Search for the cell housing the specified text and yield its [X, Y] center coordinate. 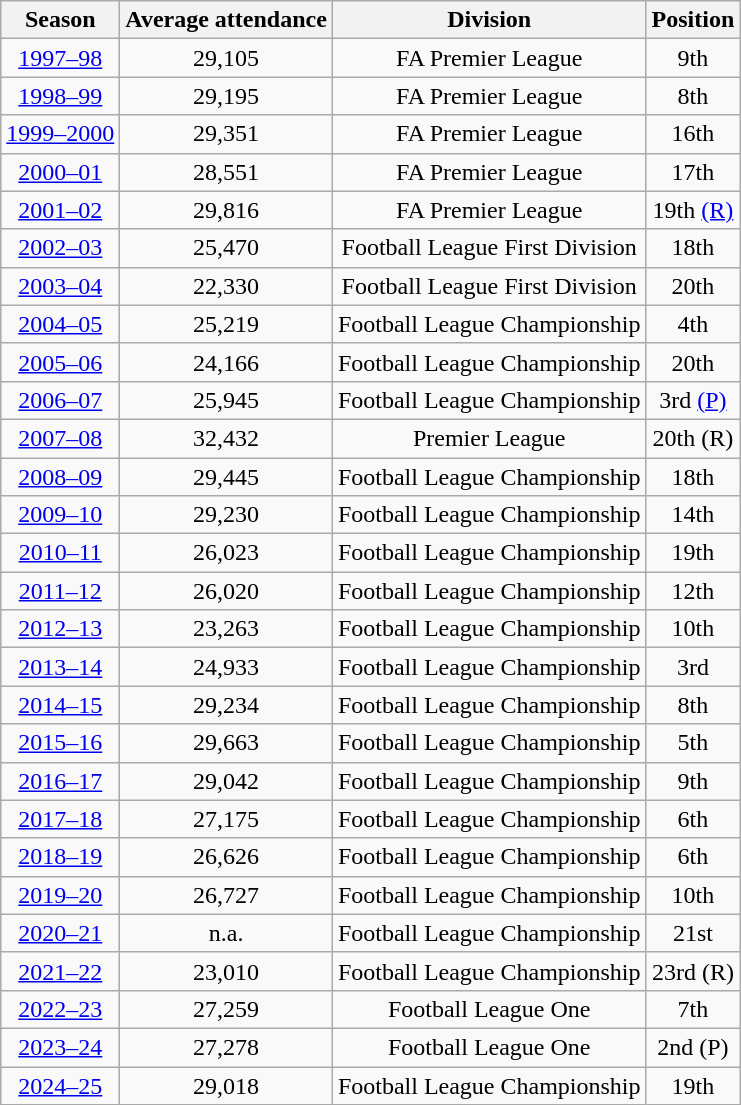
2024–25 [60, 1085]
Division [489, 20]
2007–08 [60, 438]
26,626 [226, 857]
22,330 [226, 286]
5th [693, 743]
24,166 [226, 362]
2010–11 [60, 553]
21st [693, 933]
17th [693, 172]
1998–99 [60, 96]
29,195 [226, 96]
Season [60, 20]
Position [693, 20]
2012–13 [60, 629]
29,018 [226, 1085]
3rd [693, 667]
2003–04 [60, 286]
2002–03 [60, 248]
14th [693, 515]
2021–22 [60, 971]
2011–12 [60, 591]
29,445 [226, 477]
25,945 [226, 400]
29,351 [226, 134]
2019–20 [60, 895]
4th [693, 324]
20th (R) [693, 438]
1999–2000 [60, 134]
3rd (P) [693, 400]
12th [693, 591]
29,663 [226, 743]
26,020 [226, 591]
2nd (P) [693, 1047]
Premier League [489, 438]
29,234 [226, 705]
23rd (R) [693, 971]
2000–01 [60, 172]
2022–23 [60, 1009]
2008–09 [60, 477]
27,278 [226, 1047]
28,551 [226, 172]
2013–14 [60, 667]
29,230 [226, 515]
2016–17 [60, 781]
2006–07 [60, 400]
32,432 [226, 438]
23,263 [226, 629]
2001–02 [60, 210]
25,470 [226, 248]
23,010 [226, 971]
2015–16 [60, 743]
29,042 [226, 781]
1997–98 [60, 58]
19th (R) [693, 210]
7th [693, 1009]
2017–18 [60, 819]
Average attendance [226, 20]
25,219 [226, 324]
27,259 [226, 1009]
n.a. [226, 933]
2005–06 [60, 362]
2023–24 [60, 1047]
26,023 [226, 553]
2009–10 [60, 515]
24,933 [226, 667]
29,105 [226, 58]
27,175 [226, 819]
26,727 [226, 895]
2014–15 [60, 705]
29,816 [226, 210]
2018–19 [60, 857]
16th [693, 134]
2020–21 [60, 933]
2004–05 [60, 324]
